Search for the cell housing the specified text and yield its (X, Y) center coordinate. 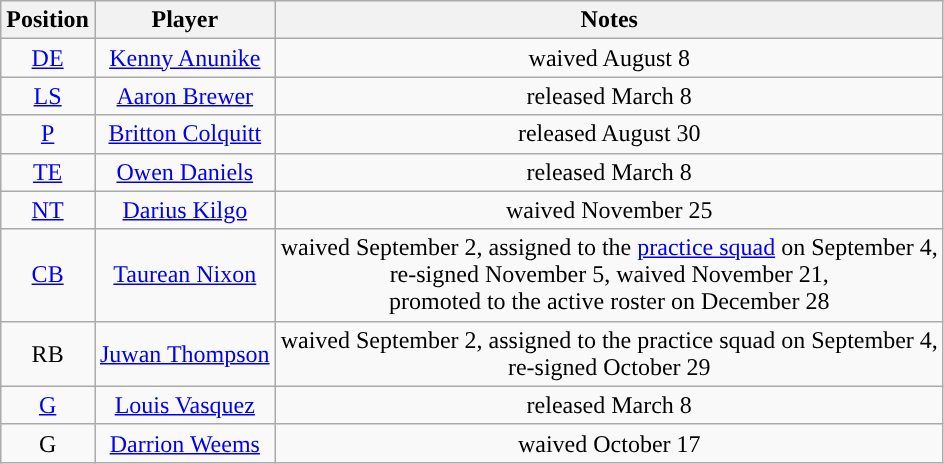
Darius Kilgo (184, 210)
NT (48, 210)
waived August 8 (609, 58)
waived September 2, assigned to the practice squad on September 4,re-signed October 29 (609, 354)
Juwan Thompson (184, 354)
Britton Colquitt (184, 134)
Position (48, 20)
TE (48, 172)
Notes (609, 20)
Louis Vasquez (184, 405)
Player (184, 20)
Darrion Weems (184, 443)
Owen Daniels (184, 172)
DE (48, 58)
RB (48, 354)
Kenny Anunike (184, 58)
Taurean Nixon (184, 275)
CB (48, 275)
released August 30 (609, 134)
Aaron Brewer (184, 96)
LS (48, 96)
waived October 17 (609, 443)
waived November 25 (609, 210)
P (48, 134)
